Return the (x, y) coordinate for the center point of the cell that contains the specified text.  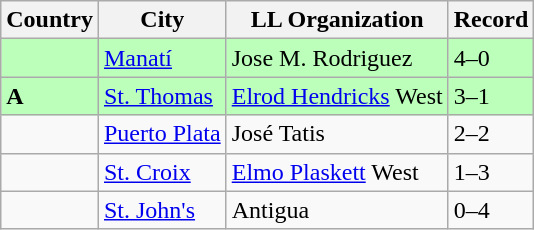
3–1 (491, 96)
Jose M. Rodriguez (337, 58)
St. Thomas (162, 96)
Elrod Hendricks West (337, 96)
LL Organization (337, 20)
Elmo Plaskett West (337, 172)
A (50, 96)
Country (50, 20)
City (162, 20)
St. Croix (162, 172)
0–4 (491, 210)
St. John's (162, 210)
2–2 (491, 134)
Puerto Plata (162, 134)
4–0 (491, 58)
Record (491, 20)
1–3 (491, 172)
Manatí (162, 58)
José Tatis (337, 134)
Antigua (337, 210)
